Scan for the cell matching the given text and deliver its (X, Y) coordinate at center. 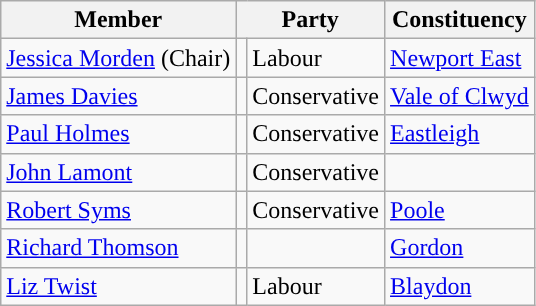
Vale of Clwyd (460, 96)
Jessica Morden (Chair) (118, 58)
Gordon (460, 248)
Member (118, 20)
Party (310, 20)
James Davies (118, 96)
Eastleigh (460, 134)
Blaydon (460, 286)
John Lamont (118, 172)
Poole (460, 210)
Constituency (460, 20)
Newport East (460, 58)
Richard Thomson (118, 248)
Liz Twist (118, 286)
Robert Syms (118, 210)
Paul Holmes (118, 134)
